For the text-containing cell, return its midpoint in [x, y] coordinate format. 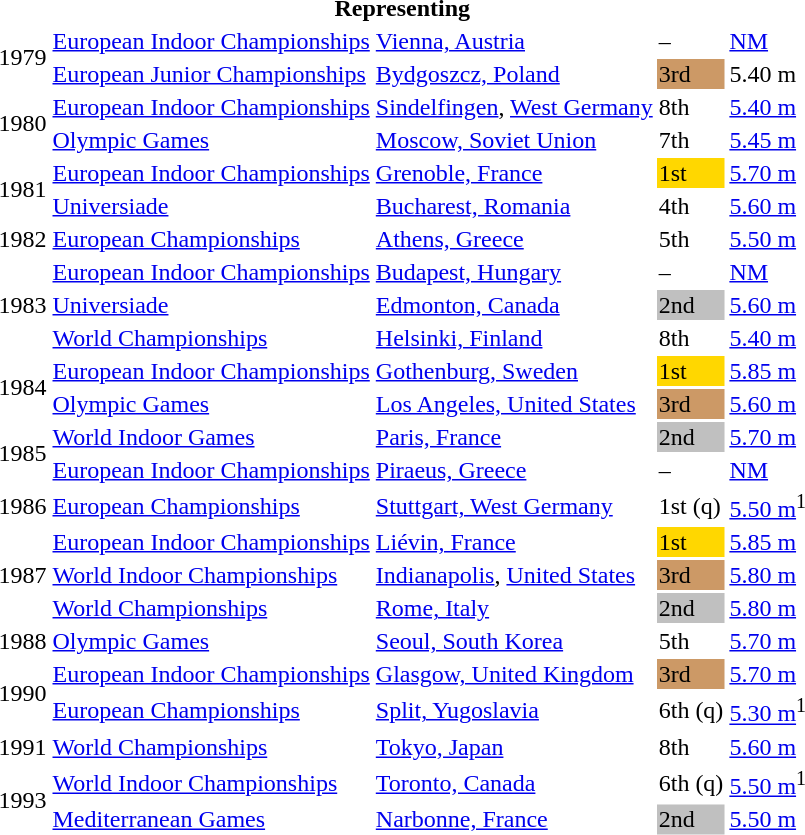
Liévin, France [514, 542]
Tokyo, Japan [514, 747]
4th [691, 206]
Paris, France [514, 437]
Piraeus, Greece [514, 470]
Rome, Italy [514, 608]
Glasgow, United Kingdom [514, 674]
Toronto, Canada [514, 783]
Seoul, South Korea [514, 641]
Moscow, Soviet Union [514, 140]
Vienna, Austria [514, 41]
World Indoor Games [211, 437]
European Junior Championships [211, 74]
Grenoble, France [514, 173]
Los Angeles, United States [514, 404]
7th [691, 140]
Indianapolis, United States [514, 575]
Gothenburg, Sweden [514, 371]
Athens, Greece [514, 239]
Stuttgart, West Germany [514, 506]
Sindelfingen, West Germany [514, 107]
Bucharest, Romania [514, 206]
Narbonne, France [514, 819]
Budapest, Hungary [514, 272]
Bydgoszcz, Poland [514, 74]
1st (q) [691, 506]
Edmonton, Canada [514, 305]
Mediterranean Games [211, 819]
Helsinki, Finland [514, 338]
Split, Yugoslavia [514, 710]
